Scan for the cell matching the given text and deliver its [x, y] coordinate at center. 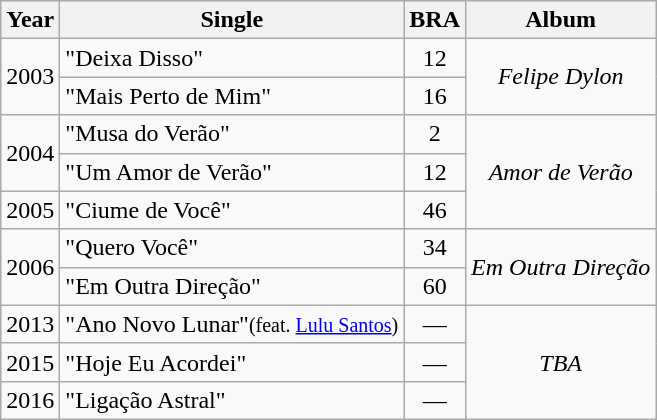
"Em Outra Direção" [232, 286]
"Musa do Verão" [232, 134]
2015 [30, 362]
Amor de Verão [561, 172]
2003 [30, 77]
Year [30, 20]
2004 [30, 153]
2 [435, 134]
16 [435, 96]
"Um Amor de Verão" [232, 172]
2013 [30, 324]
2005 [30, 210]
60 [435, 286]
46 [435, 210]
BRA [435, 20]
"Deixa Disso" [232, 58]
"Hoje Eu Acordei" [232, 362]
Single [232, 20]
34 [435, 248]
TBA [561, 362]
Em Outra Direção [561, 267]
"Ciume de Você" [232, 210]
"Quero Você" [232, 248]
"Ligação Astral" [232, 400]
"Mais Perto de Mim" [232, 96]
2016 [30, 400]
2006 [30, 267]
Album [561, 20]
Felipe Dylon [561, 77]
"Ano Novo Lunar"(feat. Lulu Santos) [232, 324]
